Capture the cell that displays the provided text and extract its (x, y) central coordinate. 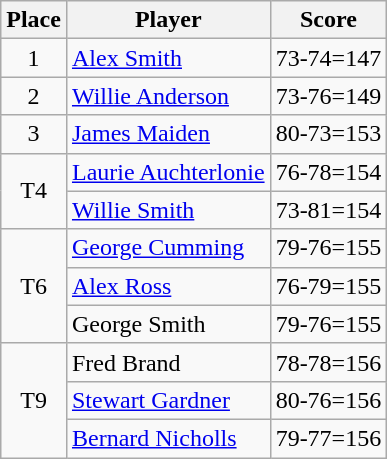
76-78=154 (328, 172)
Alex Ross (168, 286)
George Smith (168, 324)
T6 (34, 286)
Willie Smith (168, 210)
78-78=156 (328, 362)
76-79=155 (328, 286)
Score (328, 20)
79-77=156 (328, 438)
73-76=149 (328, 96)
Fred Brand (168, 362)
T4 (34, 191)
Alex Smith (168, 58)
T9 (34, 400)
James Maiden (168, 134)
Bernard Nicholls (168, 438)
2 (34, 96)
Laurie Auchterlonie (168, 172)
73-74=147 (328, 58)
Stewart Gardner (168, 400)
Player (168, 20)
73-81=154 (328, 210)
80-76=156 (328, 400)
1 (34, 58)
3 (34, 134)
Place (34, 20)
Willie Anderson (168, 96)
George Cumming (168, 248)
80-73=153 (328, 134)
